Identify which cell holds the provided text, then report its (X, Y) central coordinate. 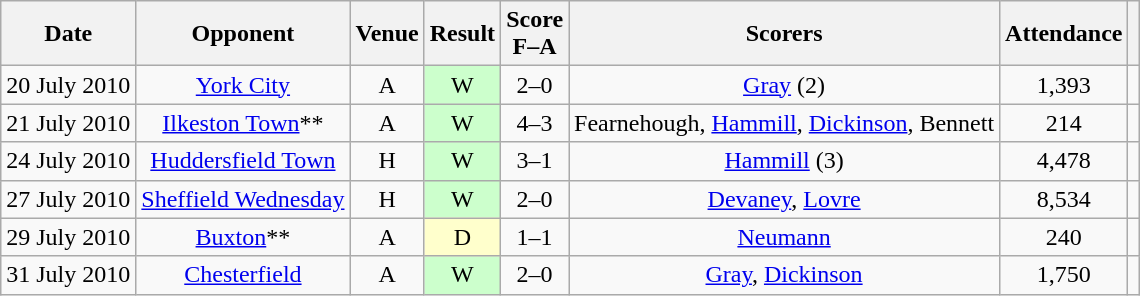
4,478 (1064, 161)
Buxton** (243, 237)
Opponent (243, 34)
Date (68, 34)
Attendance (1064, 34)
1–1 (535, 237)
Fearnehough, Hammill, Dickinson, Bennett (784, 123)
Huddersfield Town (243, 161)
Gray (2) (784, 85)
21 July 2010 (68, 123)
Venue (387, 34)
ScoreF–A (535, 34)
Hammill (3) (784, 161)
D (462, 237)
4–3 (535, 123)
24 July 2010 (68, 161)
Sheffield Wednesday (243, 199)
York City (243, 85)
Scorers (784, 34)
Gray, Dickinson (784, 275)
1,750 (1064, 275)
1,393 (1064, 85)
240 (1064, 237)
31 July 2010 (68, 275)
Devaney, Lovre (784, 199)
8,534 (1064, 199)
20 July 2010 (68, 85)
3–1 (535, 161)
Chesterfield (243, 275)
Neumann (784, 237)
214 (1064, 123)
27 July 2010 (68, 199)
Ilkeston Town** (243, 123)
29 July 2010 (68, 237)
Result (462, 34)
